Scan for the cell matching the given text and deliver its [x, y] coordinate at center. 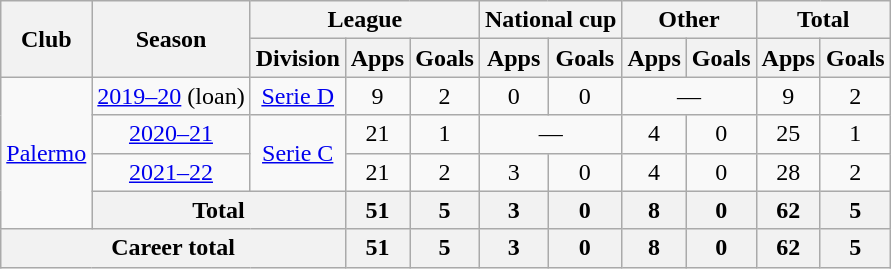
Career total [174, 248]
2019–20 (loan) [171, 96]
Serie C [298, 153]
Other [689, 20]
25 [788, 134]
Club [46, 39]
Palermo [46, 153]
National cup [550, 20]
2021–22 [171, 172]
2020–21 [171, 134]
Serie D [298, 96]
Season [171, 39]
League [364, 20]
Division [298, 58]
28 [788, 172]
